Capture the cell that displays the provided text and extract its (X, Y) central coordinate. 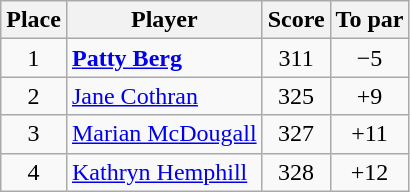
Kathryn Hemphill (164, 172)
1 (34, 58)
311 (296, 58)
325 (296, 96)
Marian McDougall (164, 134)
327 (296, 134)
To par (370, 20)
3 (34, 134)
+9 (370, 96)
328 (296, 172)
Patty Berg (164, 58)
2 (34, 96)
Place (34, 20)
Jane Cothran (164, 96)
−5 (370, 58)
4 (34, 172)
+11 (370, 134)
Player (164, 20)
Score (296, 20)
+12 (370, 172)
